Find where the given text appears and provide that cell's center as (x, y) coordinate. 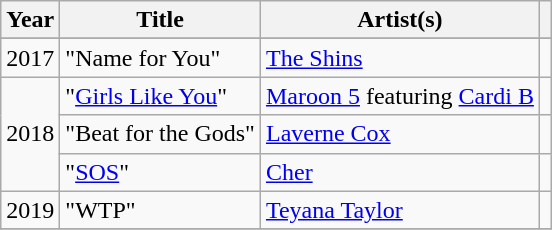
"SOS" (160, 172)
The Shins (400, 58)
Teyana Taylor (400, 210)
Laverne Cox (400, 134)
"Name for You" (160, 58)
"Girls Like You" (160, 96)
Cher (400, 172)
Title (160, 20)
Year (30, 20)
"WTP" (160, 210)
"Beat for the Gods" (160, 134)
2019 (30, 210)
Maroon 5 featuring Cardi B (400, 96)
2018 (30, 134)
Artist(s) (400, 20)
2017 (30, 58)
